Provide the [X, Y] coordinate of the cell's center where the given text is located.  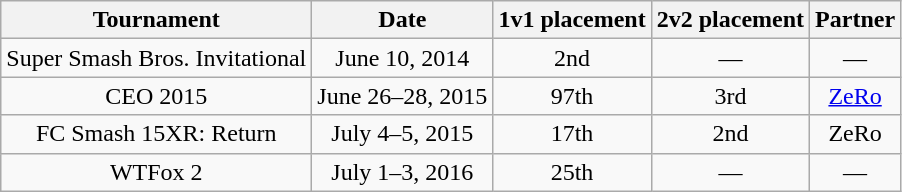
2v2 placement [730, 20]
June 26–28, 2015 [402, 96]
Tournament [156, 20]
1v1 placement [572, 20]
25th [572, 172]
Partner [856, 20]
Date [402, 20]
June 10, 2014 [402, 58]
July 4–5, 2015 [402, 134]
WTFox 2 [156, 172]
CEO 2015 [156, 96]
July 1–3, 2016 [402, 172]
Super Smash Bros. Invitational [156, 58]
FC Smash 15XR: Return [156, 134]
97th [572, 96]
17th [572, 134]
3rd [730, 96]
